Identify which cell holds the provided text, then report its (X, Y) central coordinate. 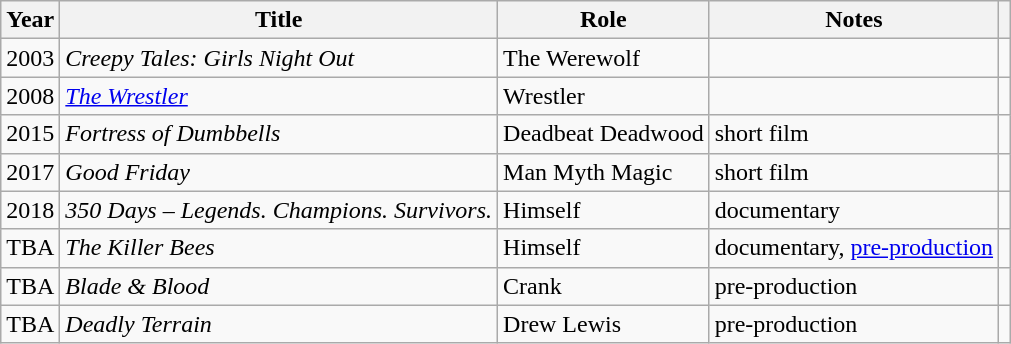
Man Myth Magic (604, 172)
documentary (854, 210)
Crank (604, 286)
Fortress of Dumbbells (279, 134)
350 Days – Legends. Champions. Survivors. (279, 210)
Deadly Terrain (279, 324)
Deadbeat Deadwood (604, 134)
documentary, pre-production (854, 248)
Year (30, 20)
2008 (30, 96)
2017 (30, 172)
Wrestler (604, 96)
Drew Lewis (604, 324)
Role (604, 20)
2003 (30, 58)
2015 (30, 134)
Blade & Blood (279, 286)
Good Friday (279, 172)
2018 (30, 210)
Notes (854, 20)
Title (279, 20)
Creepy Tales: Girls Night Out (279, 58)
The Wrestler (279, 96)
The Werewolf (604, 58)
The Killer Bees (279, 248)
